Search for the cell housing the specified text and yield its [X, Y] center coordinate. 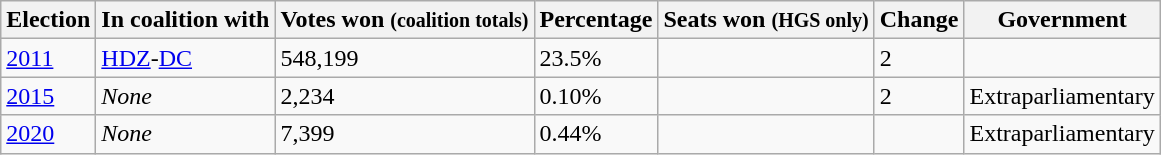
0.44% [596, 134]
Government [1062, 20]
0.10% [596, 96]
23.5% [596, 58]
548,199 [404, 58]
HDZ-DC [186, 58]
Votes won (coalition totals) [404, 20]
Seats won (HGS only) [766, 20]
2020 [48, 134]
Percentage [596, 20]
In coalition with [186, 20]
2015 [48, 96]
Change [919, 20]
7,399 [404, 134]
Election [48, 20]
2011 [48, 58]
2,234 [404, 96]
